Search for the cell housing the specified text and yield its (x, y) center coordinate. 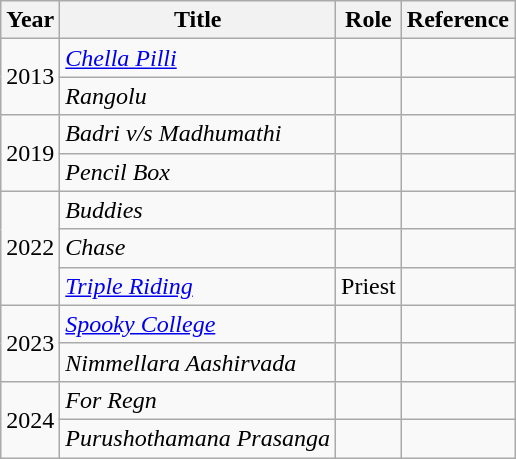
Title (198, 20)
Nimmellara Aashirvada (198, 362)
Reference (458, 20)
2013 (30, 77)
Rangolu (198, 96)
Purushothamana Prasanga (198, 438)
Chella Pilli (198, 58)
Badri v/s Madhumathi (198, 134)
2022 (30, 248)
Year (30, 20)
Priest (369, 286)
Buddies (198, 210)
Pencil Box‌ (198, 172)
Role (369, 20)
2023 (30, 343)
2024 (30, 419)
For Regn (198, 400)
Triple Riding (198, 286)
Spooky College (198, 324)
Chase (198, 248)
2019 (30, 153)
